Output the [x, y] coordinate of the center of the cell containing the given text.  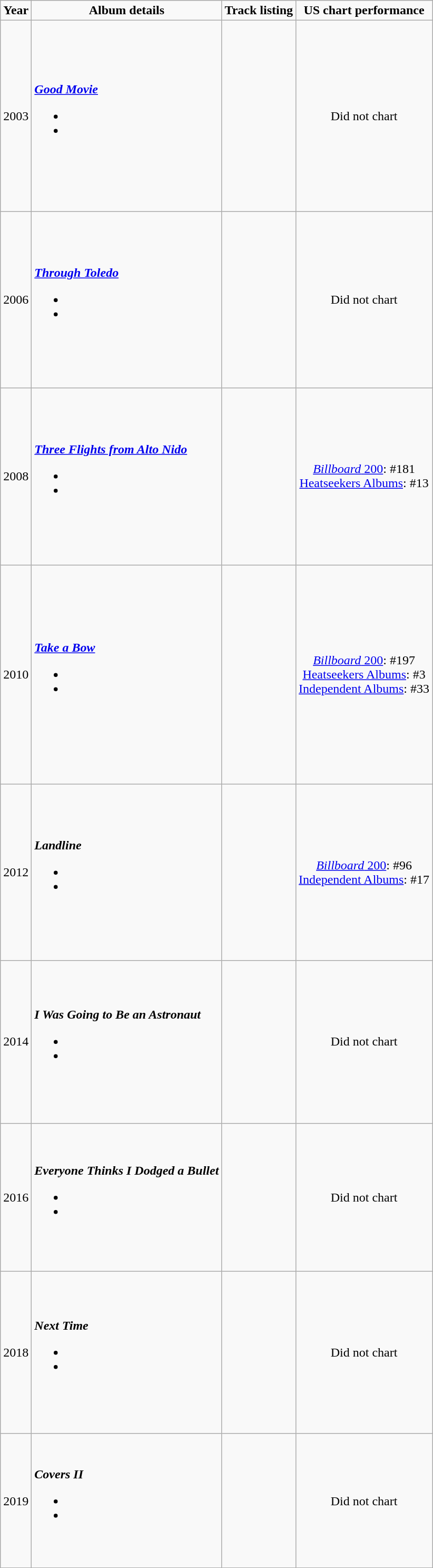
Landline [126, 872]
2003 [16, 116]
Billboard 200: #197Heatseekers Albums: #3 Independent Albums: #33 [365, 674]
Album details [126, 11]
Through Toledo [126, 299]
2019 [16, 1501]
2018 [16, 1352]
2014 [16, 1042]
Three Flights from Alto Nido [126, 477]
2008 [16, 477]
2016 [16, 1197]
Next Time [126, 1352]
I Was Going to Be an Astronaut [126, 1042]
2010 [16, 674]
Track listing [259, 11]
Take a Bow [126, 674]
Year [16, 11]
US chart performance [365, 11]
Covers II [126, 1501]
2006 [16, 299]
Billboard 200: #96Independent Albums: #17 [365, 872]
Everyone Thinks I Dodged a Bullet [126, 1197]
Good Movie [126, 116]
2012 [16, 872]
Billboard 200: #181Heatseekers Albums: #13 [365, 477]
